Output the [X, Y] coordinate of the center of the cell containing the given text.  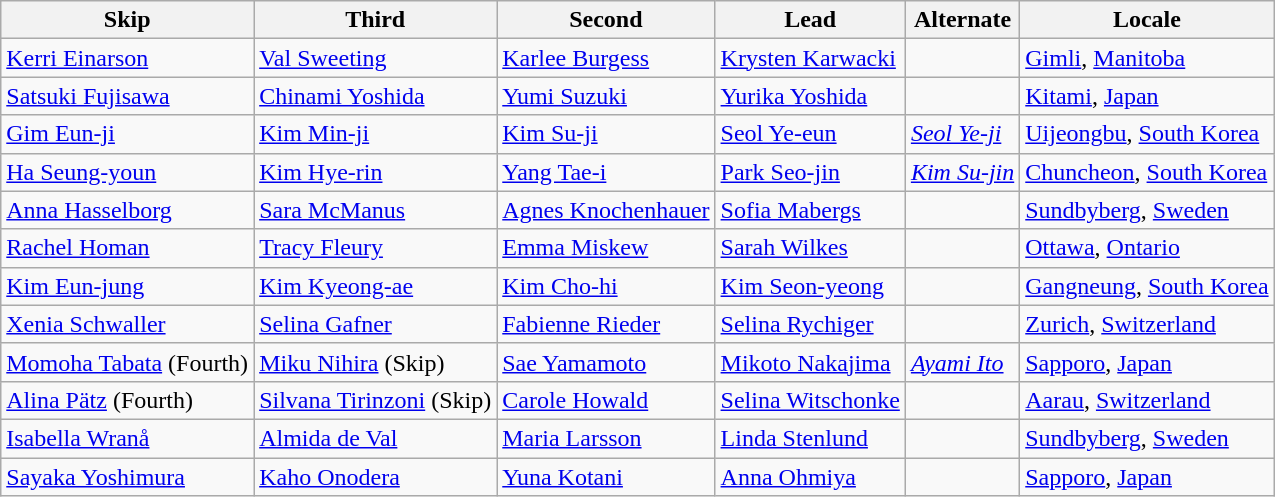
Kim Min-ji [376, 134]
Zurich, Switzerland [1147, 324]
Skip [128, 20]
Gangneung, South Korea [1147, 286]
Yumi Suzuki [606, 96]
Second [606, 20]
Mikoto Nakajima [810, 362]
Sarah Wilkes [810, 248]
Agnes Knochenhauer [606, 210]
Tracy Fleury [376, 248]
Kitami, Japan [1147, 96]
Lead [810, 20]
Gim Eun-ji [128, 134]
Sae Yamamoto [606, 362]
Almida de Val [376, 438]
Kim Su-ji [606, 134]
Anna Ohmiya [810, 477]
Sofia Mabergs [810, 210]
Third [376, 20]
Emma Miskew [606, 248]
Seol Ye-ji [962, 134]
Alternate [962, 20]
Kim Eun-jung [128, 286]
Sara McManus [376, 210]
Kim Kyeong-ae [376, 286]
Anna Hasselborg [128, 210]
Selina Gafner [376, 324]
Satsuki Fujisawa [128, 96]
Kim Hye-rin [376, 172]
Ayami Ito [962, 362]
Fabienne Rieder [606, 324]
Kim Cho-hi [606, 286]
Selina Rychiger [810, 324]
Alina Pätz (Fourth) [128, 400]
Krysten Karwacki [810, 58]
Carole Howald [606, 400]
Xenia Schwaller [128, 324]
Gimli, Manitoba [1147, 58]
Isabella Wranå [128, 438]
Chinami Yoshida [376, 96]
Selina Witschonke [810, 400]
Miku Nihira (Skip) [376, 362]
Aarau, Switzerland [1147, 400]
Kaho Onodera [376, 477]
Park Seo-jin [810, 172]
Ottawa, Ontario [1147, 248]
Sayaka Yoshimura [128, 477]
Uijeongbu, South Korea [1147, 134]
Kim Seon-yeong [810, 286]
Kim Su-jin [962, 172]
Yurika Yoshida [810, 96]
Ha Seung-youn [128, 172]
Rachel Homan [128, 248]
Locale [1147, 20]
Momoha Tabata (Fourth) [128, 362]
Yuna Kotani [606, 477]
Kerri Einarson [128, 58]
Silvana Tirinzoni (Skip) [376, 400]
Maria Larsson [606, 438]
Chuncheon, South Korea [1147, 172]
Karlee Burgess [606, 58]
Linda Stenlund [810, 438]
Val Sweeting [376, 58]
Yang Tae-i [606, 172]
Seol Ye-eun [810, 134]
